Search for the cell housing the specified text and yield its (x, y) center coordinate. 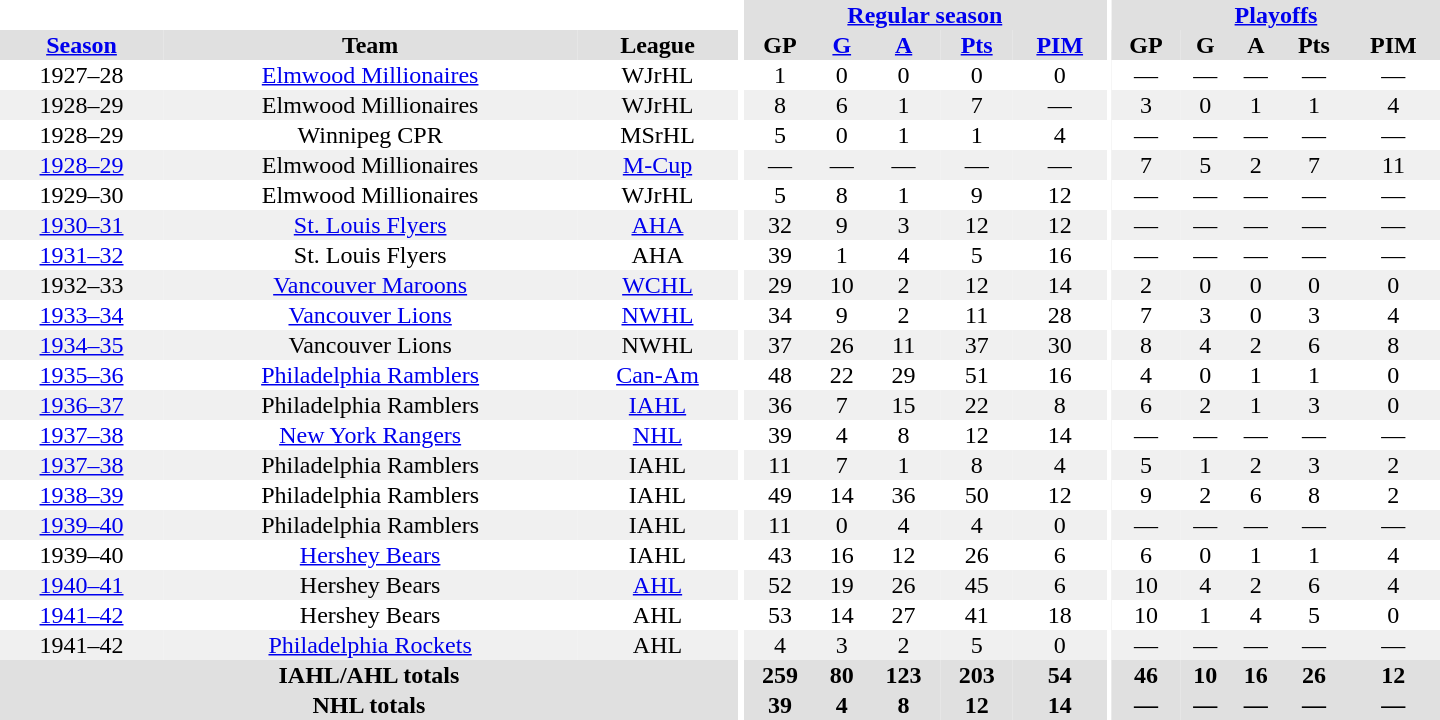
Regular season (924, 15)
1940–41 (82, 585)
123 (904, 675)
1935–36 (82, 375)
15 (904, 405)
259 (780, 675)
New York Rangers (370, 435)
54 (1060, 675)
M-Cup (658, 165)
1934–35 (82, 345)
18 (1060, 615)
Vancouver Maroons (370, 285)
51 (976, 375)
Winnipeg CPR (370, 135)
MSrHL (658, 135)
League (658, 45)
1938–39 (82, 495)
NHL totals (369, 705)
Can-Am (658, 375)
45 (976, 585)
30 (1060, 345)
1932–33 (82, 285)
48 (780, 375)
WCHL (658, 285)
Season (82, 45)
19 (842, 585)
Philadelphia Rockets (370, 645)
1936–37 (82, 405)
Playoffs (1276, 15)
1930–31 (82, 225)
32 (780, 225)
43 (780, 555)
28 (1060, 315)
46 (1146, 675)
1933–34 (82, 315)
41 (976, 615)
52 (780, 585)
53 (780, 615)
1927–28 (82, 75)
1929–30 (82, 195)
27 (904, 615)
49 (780, 495)
Team (370, 45)
50 (976, 495)
80 (842, 675)
NHL (658, 435)
203 (976, 675)
1931–32 (82, 255)
IAHL/AHL totals (369, 675)
34 (780, 315)
